Detect which cell encompasses the target text, then output its [X, Y] center coordinate. 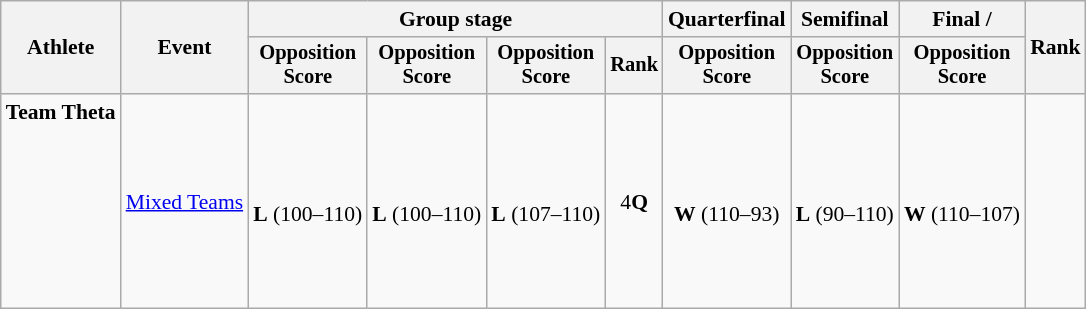
4Q [634, 201]
Quarterfinal [727, 19]
Team Theta [61, 201]
L (107–110) [546, 201]
Final / [962, 19]
Semifinal [845, 19]
L (90–110) [845, 201]
Event [185, 48]
Mixed Teams [185, 201]
Athlete [61, 48]
Group stage [456, 19]
W (110–93) [727, 201]
W (110–107) [962, 201]
